Return the (X, Y) coordinate for the center point of the cell that contains the specified text.  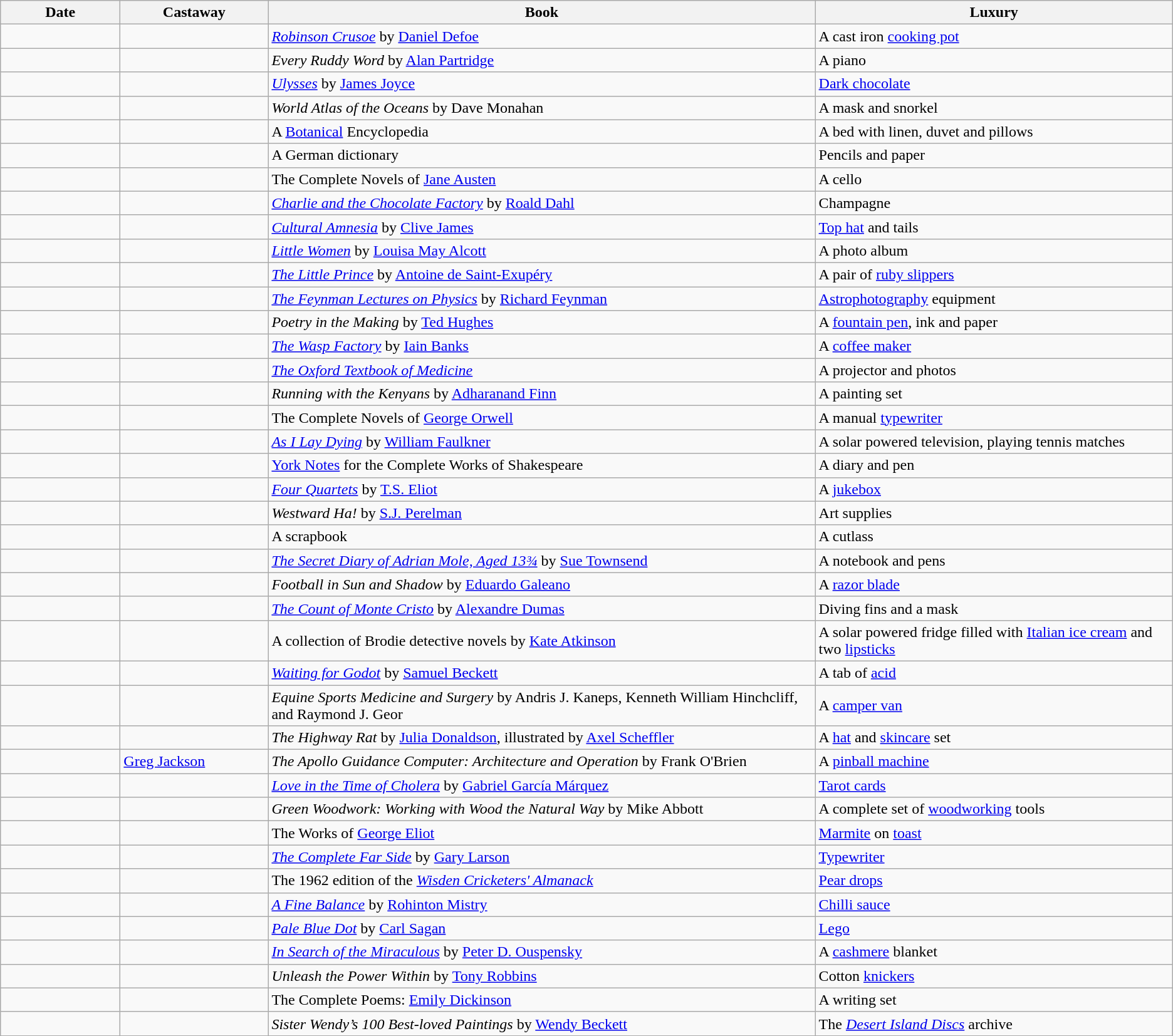
A hat and skincare set (994, 738)
A pair of ruby slippers (994, 274)
A razor blade (994, 584)
The Complete Far Side by Gary Larson (541, 857)
Sister Wendy’s 100 Best-loved Paintings by Wendy Beckett (541, 1023)
The Apollo Guidance Computer: Architecture and Operation by Frank O'Brien (541, 762)
The Secret Diary of Adrian Mole, Aged 13¾ by Sue Townsend (541, 561)
A pinball machine (994, 762)
The Oxford Textbook of Medicine (541, 370)
Little Women by Louisa May Alcott (541, 251)
Greg Jackson (194, 762)
Pear drops (994, 881)
Top hat and tails (994, 227)
Pale Blue Dot by Carl Sagan (541, 928)
Date (60, 13)
Book (541, 13)
Every Ruddy Word by Alan Partridge (541, 60)
A piano (994, 60)
World Atlas of the Oceans by Dave Monahan (541, 108)
Diving fins and a mask (994, 608)
A scrapbook (541, 537)
Castaway (194, 13)
Dark chocolate (994, 84)
A projector and photos (994, 370)
Green Woodwork: Working with Wood the Natural Way by Mike Abbott (541, 809)
A notebook and pens (994, 561)
A diary and pen (994, 465)
A fountain pen, ink and paper (994, 323)
The Complete Poems: Emily Dickinson (541, 1000)
Equine Sports Medicine and Surgery by Andris J. Kaneps, Kenneth William Hinchcliff, and Raymond J. Geor (541, 705)
Ulysses by James Joyce (541, 84)
Pencils and paper (994, 155)
Football in Sun and Shadow by Eduardo Galeano (541, 584)
In Search of the Miraculous by Peter D. Ouspensky (541, 952)
A solar powered television, playing tennis matches (994, 442)
A Botanical Encyclopedia (541, 132)
The Complete Novels of George Orwell (541, 418)
The Desert Island Discs archive (994, 1023)
As I Lay Dying by William Faulkner (541, 442)
A complete set of woodworking tools (994, 809)
A cashmere blanket (994, 952)
Luxury (994, 13)
Tarot cards (994, 785)
Love in the Time of Cholera by Gabriel García Márquez (541, 785)
Four Quartets by T.S. Eliot (541, 489)
Cultural Amnesia by Clive James (541, 227)
A cast iron cooking pot (994, 36)
Art supplies (994, 513)
The 1962 edition of the Wisden Cricketers' Almanack (541, 881)
A photo album (994, 251)
The Works of George Eliot (541, 833)
A mask and snorkel (994, 108)
Running with the Kenyans by Adharanand Finn (541, 394)
A collection of Brodie detective novels by Kate Atkinson (541, 640)
The Complete Novels of Jane Austen (541, 179)
York Notes for the Complete Works of Shakespeare (541, 465)
A German dictionary (541, 155)
The Little Prince by Antoine de Saint-Exupéry (541, 274)
A bed with linen, duvet and pillows (994, 132)
Robinson Crusoe by Daniel Defoe (541, 36)
Charlie and the Chocolate Factory by Roald Dahl (541, 203)
The Highway Rat by Julia Donaldson, illustrated by Axel Scheffler (541, 738)
Unleash the Power Within by Tony Robbins (541, 976)
Astrophotography equipment (994, 299)
A solar powered fridge filled with Italian ice cream and two lipsticks (994, 640)
Lego (994, 928)
A tab of acid (994, 673)
A coffee maker (994, 346)
A manual typewriter (994, 418)
A camper van (994, 705)
Typewriter (994, 857)
Champagne (994, 203)
Chilli sauce (994, 904)
A Fine Balance by Rohinton Mistry (541, 904)
Westward Ha! by S.J. Perelman (541, 513)
A jukebox (994, 489)
Waiting for Godot by Samuel Beckett (541, 673)
The Wasp Factory by Iain Banks (541, 346)
Marmite on toast (994, 833)
Poetry in the Making by Ted Hughes (541, 323)
A writing set (994, 1000)
Cotton knickers (994, 976)
The Count of Monte Cristo by Alexandre Dumas (541, 608)
A painting set (994, 394)
A cutlass (994, 537)
A cello (994, 179)
The Feynman Lectures on Physics by Richard Feynman (541, 299)
